Identify which cell holds the provided text, then report its (x, y) central coordinate. 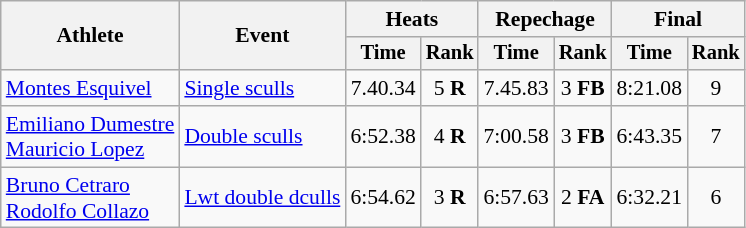
6:52.38 (382, 136)
Emiliano DumestreMauricio Lopez (90, 136)
9 (716, 88)
7.45.83 (516, 88)
6:57.63 (516, 198)
4 R (450, 136)
2 FA (583, 198)
7:00.58 (516, 136)
6:43.35 (650, 136)
7.40.34 (382, 88)
6:32.21 (650, 198)
Double sculls (262, 136)
Single sculls (262, 88)
Bruno CetraroRodolfo Collazo (90, 198)
Montes Esquivel (90, 88)
3 R (450, 198)
6 (716, 198)
Athlete (90, 36)
5 R (450, 88)
Heats (412, 19)
Lwt double dculls (262, 198)
8:21.08 (650, 88)
6:54.62 (382, 198)
Final (678, 19)
Event (262, 36)
Repechage (544, 19)
7 (716, 136)
